For the text-containing cell, return its midpoint in [X, Y] coordinate format. 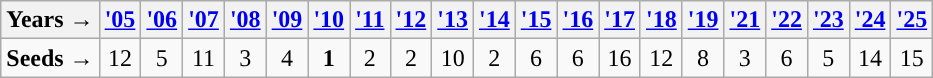
'18 [661, 20]
Seeds → [50, 58]
14 [870, 58]
'06 [162, 20]
1 [329, 58]
15 [912, 58]
'25 [912, 20]
'12 [411, 20]
11 [204, 58]
'08 [245, 20]
'14 [495, 20]
'05 [120, 20]
'11 [370, 20]
'21 [745, 20]
'17 [620, 20]
'22 [787, 20]
16 [620, 58]
Years → [50, 20]
4 [287, 58]
'13 [453, 20]
'19 [703, 20]
'15 [536, 20]
10 [453, 58]
8 [703, 58]
'23 [828, 20]
'07 [204, 20]
'10 [329, 20]
'16 [578, 20]
'24 [870, 20]
'09 [287, 20]
